For the text-containing cell, return its midpoint in (X, Y) coordinate format. 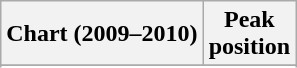
Peakposition (249, 34)
Chart (2009–2010) (102, 34)
